Provide the [X, Y] coordinate of the cell's center where the given text is located.  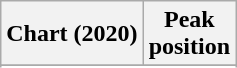
Peakposition [189, 34]
Chart (2020) [72, 34]
